For the text-containing cell, return its midpoint in (x, y) coordinate format. 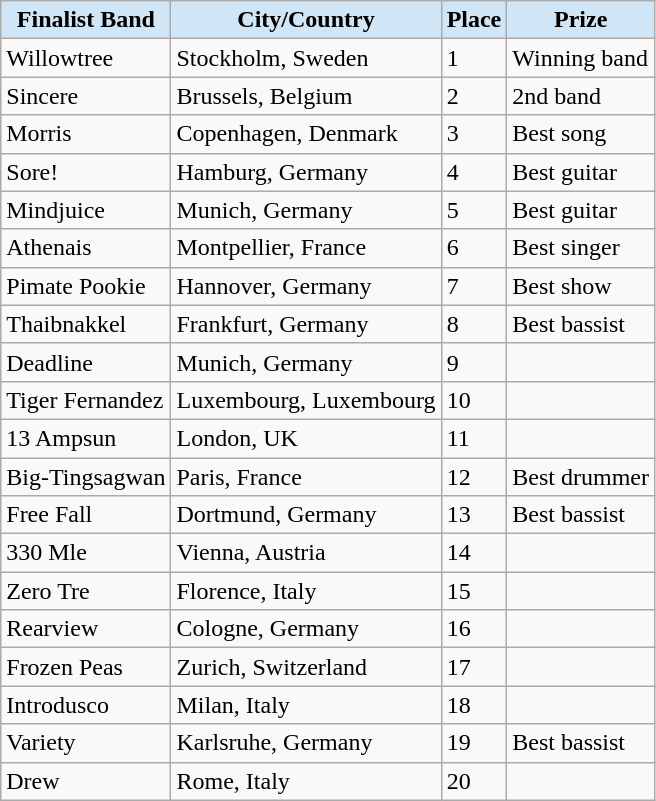
Paris, France (306, 477)
Frozen Peas (86, 667)
Stockholm, Sweden (306, 58)
6 (474, 248)
Zurich, Switzerland (306, 667)
1 (474, 58)
14 (474, 553)
Thaibnakkel (86, 324)
330 Mle (86, 553)
Variety (86, 743)
Rome, Italy (306, 781)
19 (474, 743)
Prize (581, 20)
Zero Tre (86, 591)
Athenais (86, 248)
4 (474, 172)
3 (474, 134)
Pimate Pookie (86, 286)
10 (474, 400)
Hamburg, Germany (306, 172)
Best song (581, 134)
Copenhagen, Denmark (306, 134)
9 (474, 362)
Tiger Fernandez (86, 400)
5 (474, 210)
Vienna, Austria (306, 553)
2 (474, 96)
London, UK (306, 438)
13 (474, 515)
12 (474, 477)
Big-Tingsagwan (86, 477)
Best singer (581, 248)
Drew (86, 781)
Winning band (581, 58)
16 (474, 629)
Free Fall (86, 515)
Brussels, Belgium (306, 96)
Best drummer (581, 477)
17 (474, 667)
Rearview (86, 629)
20 (474, 781)
Deadline (86, 362)
Sore! (86, 172)
Montpellier, France (306, 248)
2nd band (581, 96)
Luxembourg, Luxembourg (306, 400)
Karlsruhe, Germany (306, 743)
8 (474, 324)
Finalist Band (86, 20)
15 (474, 591)
Mindjuice (86, 210)
Florence, Italy (306, 591)
Morris (86, 134)
Frankfurt, Germany (306, 324)
Willowtree (86, 58)
13 Ampsun (86, 438)
Dortmund, Germany (306, 515)
11 (474, 438)
Introdusco (86, 705)
Milan, Italy (306, 705)
Best show (581, 286)
18 (474, 705)
7 (474, 286)
Sincere (86, 96)
Place (474, 20)
Hannover, Germany (306, 286)
City/Country (306, 20)
Cologne, Germany (306, 629)
